Capture the cell that displays the provided text and extract its (x, y) central coordinate. 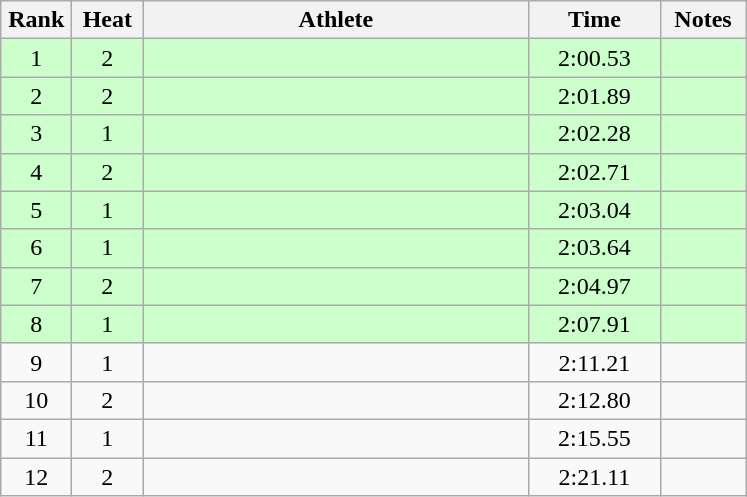
4 (36, 172)
2:15.55 (594, 438)
10 (36, 400)
2:21.11 (594, 477)
2:04.97 (594, 286)
2:11.21 (594, 362)
6 (36, 248)
Athlete (336, 20)
2:00.53 (594, 58)
Heat (108, 20)
2:02.71 (594, 172)
2:12.80 (594, 400)
2:07.91 (594, 324)
Time (594, 20)
2:03.04 (594, 210)
3 (36, 134)
Rank (36, 20)
2:03.64 (594, 248)
12 (36, 477)
Notes (703, 20)
2:01.89 (594, 96)
5 (36, 210)
11 (36, 438)
2:02.28 (594, 134)
7 (36, 286)
8 (36, 324)
9 (36, 362)
